Search for the cell housing the specified text and yield its (x, y) center coordinate. 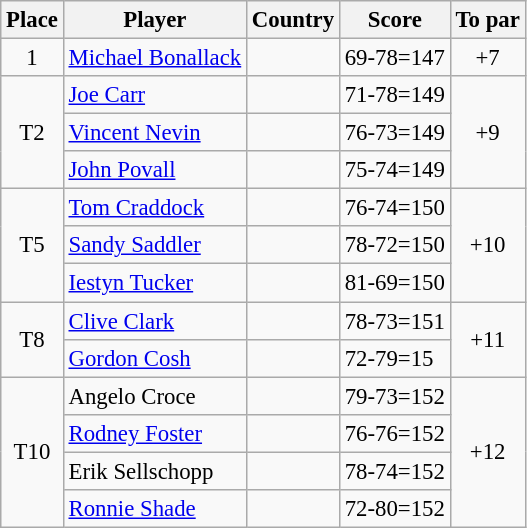
72-79=15 (394, 358)
Score (394, 20)
76-73=149 (394, 133)
81-69=150 (394, 283)
71-78=149 (394, 95)
T5 (32, 246)
John Povall (154, 170)
Rodney Foster (154, 433)
1 (32, 58)
Clive Clark (154, 321)
Michael Bonallack (154, 58)
75-74=149 (394, 170)
78-72=150 (394, 245)
T10 (32, 452)
Country (294, 20)
Player (154, 20)
Iestyn Tucker (154, 283)
79-73=152 (394, 396)
Tom Craddock (154, 208)
+9 (488, 132)
Gordon Cosh (154, 358)
Erik Sellschopp (154, 471)
+11 (488, 340)
76-76=152 (394, 433)
69-78=147 (394, 58)
+12 (488, 452)
Place (32, 20)
72-80=152 (394, 509)
+7 (488, 58)
Sandy Saddler (154, 245)
+10 (488, 246)
78-73=151 (394, 321)
Angelo Croce (154, 396)
Ronnie Shade (154, 509)
76-74=150 (394, 208)
Vincent Nevin (154, 133)
Joe Carr (154, 95)
78-74=152 (394, 471)
To par (488, 20)
T8 (32, 340)
T2 (32, 132)
